From the cell containing the given text, extract its center point as (X, Y) coordinate. 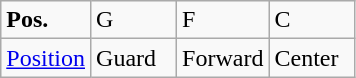
F (223, 20)
Forward (223, 58)
Guard (134, 58)
G (134, 20)
Position (46, 58)
Pos. (46, 20)
C (312, 20)
Center (312, 58)
